Determine the [x, y] coordinate at the center of the cell enclosing the given text.  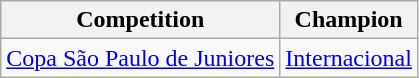
Competition [140, 20]
Internacional [349, 58]
Champion [349, 20]
Copa São Paulo de Juniores [140, 58]
